Detect which cell encompasses the target text, then output its (x, y) center coordinate. 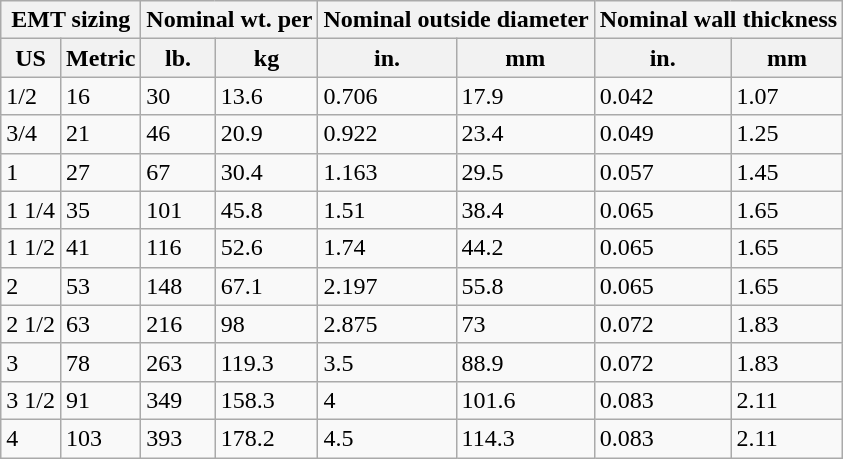
119.3 (266, 362)
3/4 (31, 134)
1.74 (387, 248)
20.9 (266, 134)
17.9 (525, 96)
46 (178, 134)
0.057 (662, 172)
35 (100, 210)
91 (100, 400)
52.6 (266, 248)
29.5 (525, 172)
3 1/2 (31, 400)
53 (100, 286)
EMT sizing (71, 20)
1 (31, 172)
1.163 (387, 172)
27 (100, 172)
Nominal wall thickness (718, 20)
103 (100, 438)
1.45 (787, 172)
1.07 (787, 96)
393 (178, 438)
4.5 (387, 438)
98 (266, 324)
23.4 (525, 134)
2 1/2 (31, 324)
67.1 (266, 286)
3 (31, 362)
88.9 (525, 362)
41 (100, 248)
Metric (100, 58)
67 (178, 172)
0.042 (662, 96)
2.197 (387, 286)
73 (525, 324)
0.922 (387, 134)
38.4 (525, 210)
13.6 (266, 96)
kg (266, 58)
349 (178, 400)
3.5 (387, 362)
55.8 (525, 286)
116 (178, 248)
Nominal outside diameter (456, 20)
30 (178, 96)
1.25 (787, 134)
45.8 (266, 210)
2.875 (387, 324)
1.51 (387, 210)
78 (100, 362)
30.4 (266, 172)
63 (100, 324)
44.2 (525, 248)
1 1/2 (31, 248)
158.3 (266, 400)
0.049 (662, 134)
0.706 (387, 96)
178.2 (266, 438)
16 (100, 96)
Nominal wt. per (230, 20)
216 (178, 324)
1/2 (31, 96)
1 1/4 (31, 210)
lb. (178, 58)
263 (178, 362)
21 (100, 134)
2 (31, 286)
101 (178, 210)
148 (178, 286)
US (31, 58)
101.6 (525, 400)
114.3 (525, 438)
